Provide the (X, Y) coordinate of the cell's center where the given text is located.  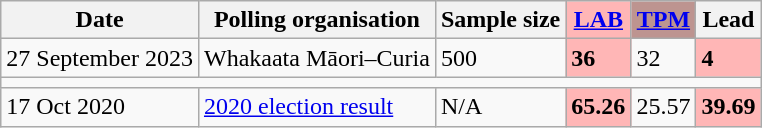
32 (664, 58)
2020 election result (316, 107)
500 (500, 58)
TPM (664, 20)
4 (728, 58)
25.57 (664, 107)
27 September 2023 (100, 58)
Date (100, 20)
17 Oct 2020 (100, 107)
36 (598, 58)
LAB (598, 20)
N/A (500, 107)
65.26 (598, 107)
Polling organisation (316, 20)
39.69 (728, 107)
Lead (728, 20)
Whakaata Māori–Curia (316, 58)
Sample size (500, 20)
